For the text-containing cell, return its midpoint in [X, Y] coordinate format. 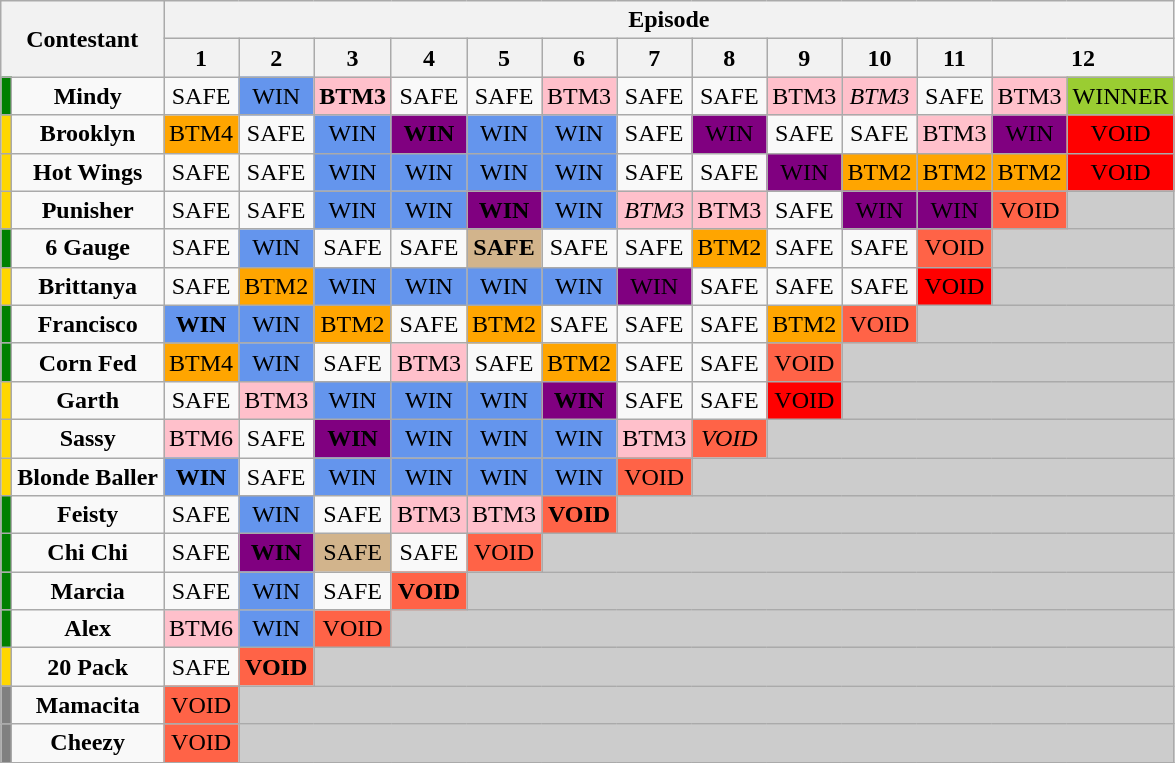
5 [504, 58]
Garth [88, 400]
2 [276, 58]
Episode [670, 20]
Chi Chi [88, 553]
8 [730, 58]
Mindy [88, 96]
Contestant [82, 39]
11 [954, 58]
3 [353, 58]
Marcia [88, 591]
Brittanya [88, 286]
1 [202, 58]
Francisco [88, 324]
Cheezy [88, 743]
10 [880, 58]
9 [804, 58]
Sassy [88, 438]
Punisher [88, 210]
Brooklyn [88, 134]
Alex [88, 629]
6 [580, 58]
WINNER [1120, 96]
7 [654, 58]
Corn Fed [88, 362]
Mamacita [88, 705]
6 Gauge [88, 248]
4 [428, 58]
20 Pack [88, 667]
Feisty [88, 515]
12 [1083, 58]
Hot Wings [88, 172]
Blonde Baller [88, 477]
